Output the [x, y] coordinate of the center of the cell containing the given text.  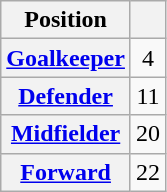
Position [66, 20]
Forward [66, 172]
Defender [66, 96]
22 [148, 172]
Goalkeeper [66, 58]
11 [148, 96]
Midfielder [66, 134]
4 [148, 58]
20 [148, 134]
